Return the (x, y) coordinate for the center point of the cell that contains the specified text.  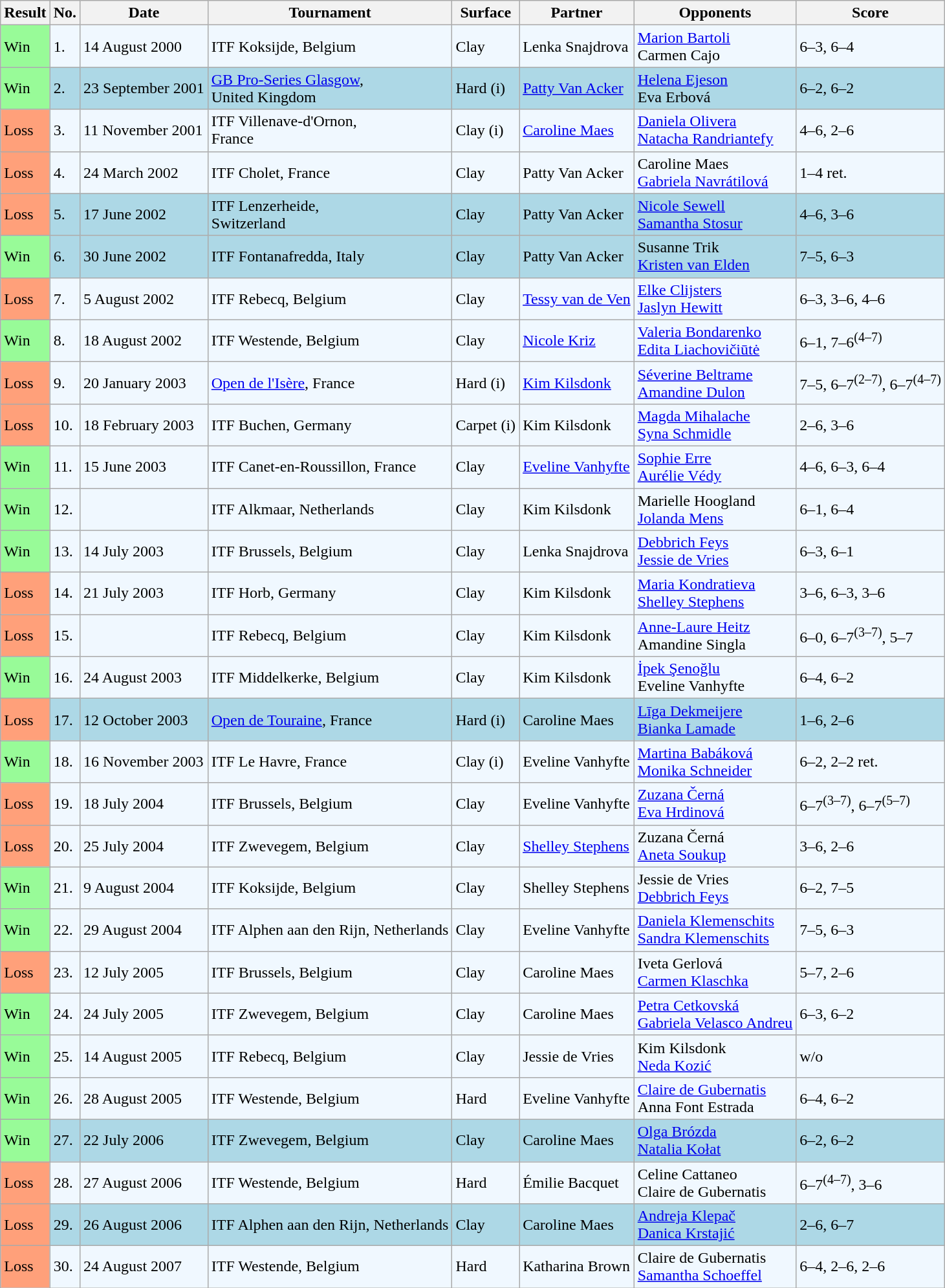
Marielle Hoogland Jolanda Mens (715, 508)
6–7(3–7), 6–7(5–7) (871, 803)
Result (25, 13)
Celine Cattaneo Claire de Gubernatis (715, 1183)
16. (65, 678)
ITF Villenave-d'Ornon, France (330, 131)
6–0, 6–7(3–7), 5–7 (871, 635)
24. (65, 1014)
21 July 2003 (144, 594)
Open de Touraine, France (330, 719)
14. (65, 594)
17. (65, 719)
22. (65, 930)
5 August 2002 (144, 299)
18 February 2003 (144, 424)
27. (65, 1140)
14 July 2003 (144, 551)
6. (65, 256)
ITF Canet-en-Roussillon, France (330, 467)
4–6, 2–6 (871, 131)
2. (65, 88)
6–3, 6–4 (871, 47)
Zuzana Černá Aneta Soukup (715, 846)
Iveta Gerlová Carmen Klaschka (715, 972)
2–6, 6–7 (871, 1225)
Daniela Olivera Natacha Randriantefy (715, 131)
6–2, 7–5 (871, 888)
7. (65, 299)
12 October 2003 (144, 719)
Katharina Brown (577, 1267)
6–1, 7–6(4–7) (871, 340)
w/o (871, 1056)
7–5, 6–7(2–7), 6–7(4–7) (871, 383)
30. (65, 1267)
22 July 2006 (144, 1140)
Claire de Gubernatis Anna Font Estrada (715, 1098)
Magda Mihalache Syna Schmidle (715, 424)
ITF Buchen, Germany (330, 424)
Partner (577, 13)
6–4, 2–6, 2–6 (871, 1267)
24 March 2002 (144, 172)
6–3, 6–1 (871, 551)
18. (65, 762)
ITF Cholet, France (330, 172)
26. (65, 1098)
Zuzana Černá Eva Hrdinová (715, 803)
No. (65, 13)
Elke Clijsters Jaslyn Hewitt (715, 299)
ITF Le Havre, France (330, 762)
ITF Horb, Germany (330, 594)
Olga Brózda Natalia Kołat (715, 1140)
6–3, 6–2 (871, 1014)
Score (871, 13)
6–1, 6–4 (871, 508)
Tessy van de Ven (577, 299)
1–6, 2–6 (871, 719)
Anne-Laure Heitz Amandine Singla (715, 635)
25. (65, 1056)
Sophie Erre Aurélie Védy (715, 467)
11. (65, 467)
Émilie Bacquet (577, 1183)
25 July 2004 (144, 846)
4–6, 3–6 (871, 215)
Caroline Maes Gabriela Navrátilová (715, 172)
23 September 2001 (144, 88)
16 November 2003 (144, 762)
3–6, 6–3, 3–6 (871, 594)
Open de l'Isère, France (330, 383)
28 August 2005 (144, 1098)
2–6, 3–6 (871, 424)
Susanne Trik Kristen van Elden (715, 256)
19. (65, 803)
ITF Alkmaar, Netherlands (330, 508)
6–7(4–7), 3–6 (871, 1183)
Marion Bartoli Carmen Cajo (715, 47)
26 August 2006 (144, 1225)
20 January 2003 (144, 383)
29 August 2004 (144, 930)
12. (65, 508)
Claire de Gubernatis Samantha Schoeffel (715, 1267)
6–2, 2–2 ret. (871, 762)
Séverine Beltrame Amandine Dulon (715, 383)
ITF Middelkerke, Belgium (330, 678)
12 July 2005 (144, 972)
8. (65, 340)
Petra Cetkovská Gabriela Velasco Andreu (715, 1014)
18 August 2002 (144, 340)
13. (65, 551)
24 August 2007 (144, 1267)
5. (65, 215)
Maria Kondratieva Shelley Stephens (715, 594)
24 August 2003 (144, 678)
23. (65, 972)
Jessie de Vries (577, 1056)
6–3, 3–6, 4–6 (871, 299)
14 August 2005 (144, 1056)
Daniela Klemenschits Sandra Klemenschits (715, 930)
Helena Ejeson Eva Erbová (715, 88)
3. (65, 131)
29. (65, 1225)
Līga Dekmeijere Bianka Lamade (715, 719)
ITF Fontanafredda, Italy (330, 256)
11 November 2001 (144, 131)
Martina Babáková Monika Schneider (715, 762)
İpek Şenoğlu Eveline Vanhyfte (715, 678)
Nicole Kriz (577, 340)
9. (65, 383)
Jessie de Vries Debbrich Feys (715, 888)
Tournament (330, 13)
Carpet (i) (486, 424)
Date (144, 13)
Kim Kilsdonk Neda Kozić (715, 1056)
ITF Lenzerheide, Switzerland (330, 215)
27 August 2006 (144, 1183)
GB Pro-Series Glasgow, United Kingdom (330, 88)
5–7, 2–6 (871, 972)
21. (65, 888)
4–6, 6–3, 6–4 (871, 467)
15. (65, 635)
9 August 2004 (144, 888)
1. (65, 47)
Surface (486, 13)
24 July 2005 (144, 1014)
10. (65, 424)
28. (65, 1183)
Andreja Klepač Danica Krstajić (715, 1225)
20. (65, 846)
17 June 2002 (144, 215)
Valeria Bondarenko Edita Liachovičiūtė (715, 340)
18 July 2004 (144, 803)
15 June 2003 (144, 467)
3–6, 2–6 (871, 846)
1–4 ret. (871, 172)
14 August 2000 (144, 47)
4. (65, 172)
Opponents (715, 13)
30 June 2002 (144, 256)
Nicole Sewell Samantha Stosur (715, 215)
Debbrich Feys Jessie de Vries (715, 551)
